For the text-containing cell, return its midpoint in [x, y] coordinate format. 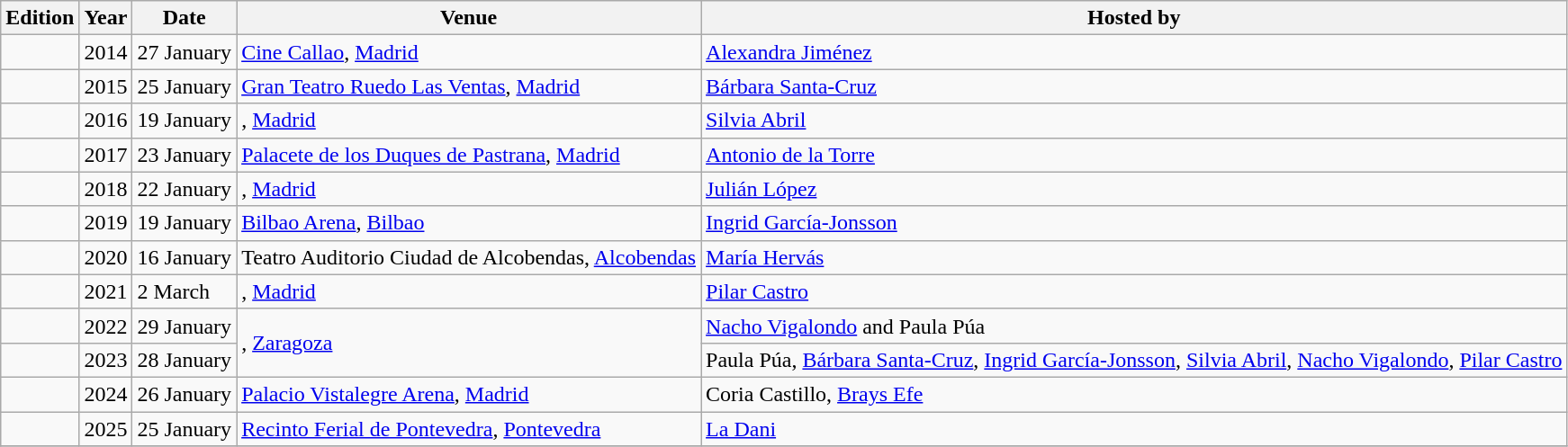
Cine Callao, Madrid [469, 52]
Antonio de la Torre [1134, 155]
29 January [185, 326]
2022 [106, 326]
La Dani [1134, 429]
Teatro Auditorio Ciudad de Alcobendas, Alcobendas [469, 257]
Bárbara Santa-Cruz [1134, 86]
Pilar Castro [1134, 291]
2024 [106, 394]
2019 [106, 223]
Year [106, 18]
Julián López [1134, 189]
2020 [106, 257]
2021 [106, 291]
Nacho Vigalondo and Paula Púa [1134, 326]
, Zaragoza [469, 343]
28 January [185, 360]
23 January [185, 155]
María Hervás [1134, 257]
Coria Castillo, Brays Efe [1134, 394]
2017 [106, 155]
Palacio Vistalegre Arena, Madrid [469, 394]
Palacete de los Duques de Pastrana, Madrid [469, 155]
2023 [106, 360]
27 January [185, 52]
26 January [185, 394]
Edition [40, 18]
16 January [185, 257]
Gran Teatro Ruedo Las Ventas, Madrid [469, 86]
2018 [106, 189]
Hosted by [1134, 18]
2016 [106, 121]
2025 [106, 429]
Ingrid García-Jonsson [1134, 223]
Silvia Abril [1134, 121]
Date [185, 18]
Paula Púa, Bárbara Santa-Cruz, Ingrid García-Jonsson, Silvia Abril, Nacho Vigalondo, Pilar Castro [1134, 360]
Alexandra Jiménez [1134, 52]
Bilbao Arena, Bilbao [469, 223]
2 March [185, 291]
Recinto Ferial de Pontevedra, Pontevedra [469, 429]
2015 [106, 86]
22 January [185, 189]
Venue [469, 18]
2014 [106, 52]
